Extract the [x, y] coordinate from the center of the cell holding the provided text.  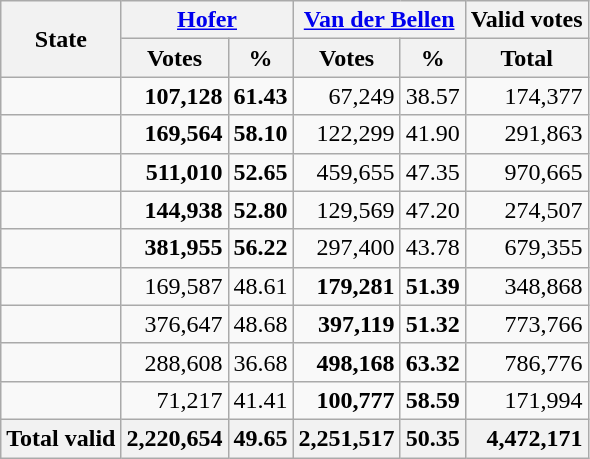
786,776 [526, 362]
43.78 [432, 248]
970,665 [526, 172]
52.65 [260, 172]
71,217 [174, 400]
171,994 [526, 400]
67,249 [346, 96]
Van der Bellen [379, 20]
2,251,517 [346, 438]
288,608 [174, 362]
38.57 [432, 96]
48.61 [260, 286]
397,119 [346, 324]
498,168 [346, 362]
100,777 [346, 400]
36.68 [260, 362]
297,400 [346, 248]
58.10 [260, 134]
274,507 [526, 210]
49.65 [260, 438]
Hofer [207, 20]
Total valid [61, 438]
4,472,171 [526, 438]
51.32 [432, 324]
773,766 [526, 324]
679,355 [526, 248]
144,938 [174, 210]
459,655 [346, 172]
47.20 [432, 210]
State [61, 39]
61.43 [260, 96]
41.41 [260, 400]
179,281 [346, 286]
Valid votes [526, 20]
51.39 [432, 286]
122,299 [346, 134]
169,564 [174, 134]
47.35 [432, 172]
511,010 [174, 172]
Total [526, 58]
63.32 [432, 362]
50.35 [432, 438]
381,955 [174, 248]
52.80 [260, 210]
41.90 [432, 134]
174,377 [526, 96]
48.68 [260, 324]
169,587 [174, 286]
348,868 [526, 286]
2,220,654 [174, 438]
376,647 [174, 324]
56.22 [260, 248]
58.59 [432, 400]
291,863 [526, 134]
107,128 [174, 96]
129,569 [346, 210]
